Locate the cell with the specified text and output its [x, y] center coordinate. 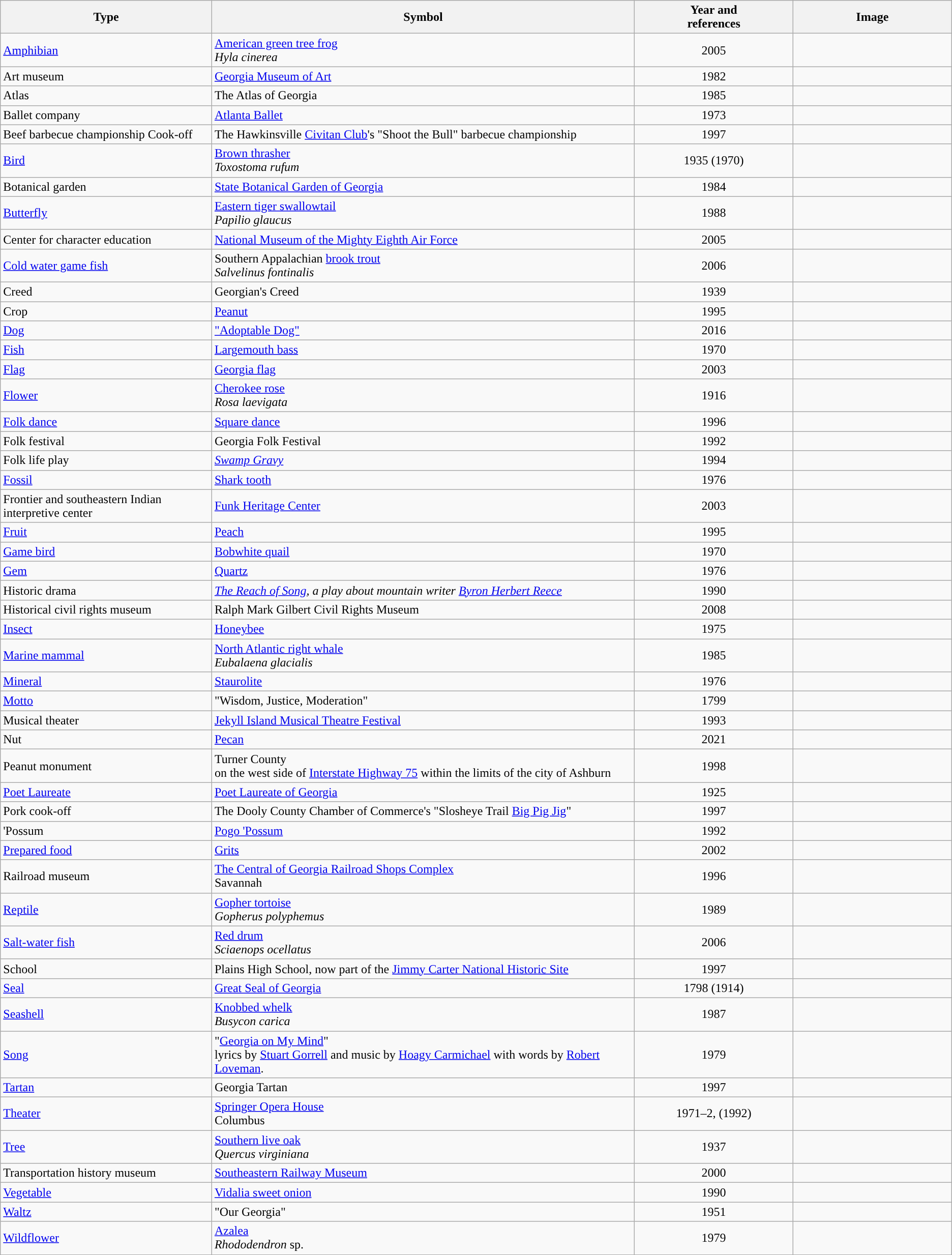
Crop [106, 311]
Poet Laureate [106, 792]
Georgia Folk Festival [423, 441]
Mineral [106, 682]
Beef barbecue championship Cook-off [106, 134]
Georgia Tartan [423, 1088]
Type [106, 17]
"Wisdom, Justice, Moderation" [423, 701]
Railroad museum [106, 876]
Seal [106, 988]
Transportation history museum [106, 1173]
1939 [714, 291]
1798 (1914) [714, 988]
Symbol [423, 17]
Springer Opera HouseColumbus [423, 1114]
Square dance [423, 422]
Ballet company [106, 115]
1989 [714, 910]
Pork cook-off [106, 811]
Tartan [106, 1088]
"Georgia on My Mind"lyrics by Stuart Gorrell and music by Hoagy Carmichael with words by Robert Loveman. [423, 1054]
Honeybee [423, 629]
Frontier and southeastern Indian interpretive center [106, 506]
Southern Appalachian brook troutSalvelinus fontinalis [423, 266]
Southeastern Railway Museum [423, 1173]
North Atlantic right whaleEubalaena glacialis [423, 655]
Poet Laureate of Georgia [423, 792]
Shark tooth [423, 480]
Game bird [106, 551]
Bird [106, 161]
1994 [714, 460]
1937 [714, 1147]
1975 [714, 629]
Flag [106, 369]
Butterfly [106, 213]
Marine mammal [106, 655]
Ralph Mark Gilbert Civil Rights Museum [423, 609]
National Museum of the Mighty Eighth Air Force [423, 239]
Motto [106, 701]
School [106, 969]
The Atlas of Georgia [423, 96]
American green tree frogHyla cinerea [423, 50]
Image [872, 17]
AzaleaRhododendron sp. [423, 1238]
Grits [423, 850]
Theater [106, 1114]
1935 (1970) [714, 161]
2008 [714, 609]
Eastern tiger swallowtailPapilio glaucus [423, 213]
Red drumSciaenops ocellatus [423, 942]
Waltz [106, 1212]
Gopher tortoiseGopherus polyphemus [423, 910]
Peanut monument [106, 766]
Largemouth bass [423, 350]
Flower [106, 396]
Peanut [423, 311]
"Adoptable Dog" [423, 331]
Year andreferences [714, 17]
Georgia Museum of Art [423, 76]
Folk dance [106, 422]
Fish [106, 350]
Atlas [106, 96]
The Reach of Song, a play about mountain writer Byron Herbert Reece [423, 590]
1916 [714, 396]
Folk life play [106, 460]
Bobwhite quail [423, 551]
Folk festival [106, 441]
Salt-water fish [106, 942]
Art museum [106, 76]
Creed [106, 291]
Historical civil rights museum [106, 609]
1799 [714, 701]
Brown thrasherToxostoma rufum [423, 161]
Botanical garden [106, 187]
Historic drama [106, 590]
Knobbed whelkBusycon carica [423, 1014]
State Botanical Garden of Georgia [423, 187]
The Hawkinsville Civitan Club's "Shoot the Bull" barbecue championship [423, 134]
The Central of Georgia Railroad Shops Complex Savannah [423, 876]
Dog [106, 331]
1951 [714, 1212]
Southern live oakQuercus virginiana [423, 1147]
Cold water game fish [106, 266]
1971–2, (1992) [714, 1114]
Center for character education [106, 239]
Song [106, 1054]
1925 [714, 792]
Reptile [106, 910]
Fruit [106, 532]
Plains High School, now part of the Jimmy Carter National Historic Site [423, 969]
Cherokee roseRosa laevigata [423, 396]
Vidalia sweet onion [423, 1192]
Turner Countyon the west side of Interstate Highway 75 within the limits of the city of Ashburn [423, 766]
Fossil [106, 480]
Peach [423, 532]
Great Seal of Georgia [423, 988]
Georgia flag [423, 369]
The Dooly County Chamber of Commerce's "Slosheye Trail Big Pig Jig" [423, 811]
Staurolite [423, 682]
Gem [106, 571]
Pecan [423, 740]
Prepared food [106, 850]
Swamp Gravy [423, 460]
Amphibian [106, 50]
Jekyll Island Musical Theatre Festival [423, 720]
2021 [714, 740]
Seashell [106, 1014]
1993 [714, 720]
1982 [714, 76]
Insect [106, 629]
2000 [714, 1173]
1998 [714, 766]
"Our Georgia" [423, 1212]
Georgian's Creed [423, 291]
1984 [714, 187]
2002 [714, 850]
Tree [106, 1147]
Nut [106, 740]
Pogo 'Possum [423, 831]
'Possum [106, 831]
Vegetable [106, 1192]
Musical theater [106, 720]
Wildflower [106, 1238]
Funk Heritage Center [423, 506]
2016 [714, 331]
1988 [714, 213]
Quartz [423, 571]
1973 [714, 115]
Atlanta Ballet [423, 115]
1987 [714, 1014]
